Return the [X, Y] coordinate for the center point of the cell that contains the specified text.  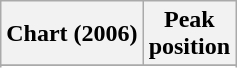
Chart (2006) [72, 34]
Peakposition [189, 34]
